Find where the given text appears and provide that cell's center as (X, Y) coordinate. 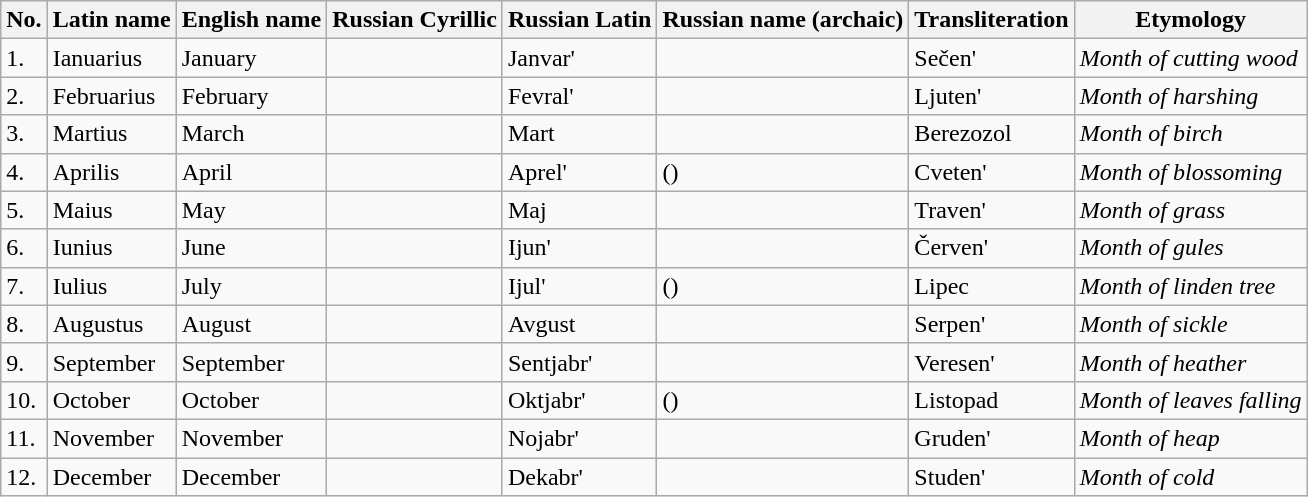
Fevral' (579, 96)
Martius (112, 134)
Ljuten' (992, 96)
Janvar' (579, 58)
Oktjabr' (579, 400)
March (251, 134)
February (251, 96)
Dekabr' (579, 477)
Maj (579, 210)
Cveten' (992, 172)
May (251, 210)
Traven' (992, 210)
4. (24, 172)
6. (24, 248)
Iunius (112, 248)
Aprilis (112, 172)
11. (24, 438)
Lipec (992, 286)
April (251, 172)
Februarius (112, 96)
Berezozol (992, 134)
Month of leaves falling (1190, 400)
10. (24, 400)
Month of cutting wood (1190, 58)
Listopad (992, 400)
Russian name (archaic) (783, 20)
Iulius (112, 286)
Month of cold (1190, 477)
Month of birch (1190, 134)
8. (24, 324)
Gruden' (992, 438)
5. (24, 210)
Latin name (112, 20)
Maius (112, 210)
Sentjabr' (579, 362)
Ijul' (579, 286)
Studen' (992, 477)
Ijun' (579, 248)
Month of sickle (1190, 324)
2. (24, 96)
Veresen' (992, 362)
June (251, 248)
Month of gules (1190, 248)
1. (24, 58)
12. (24, 477)
Etymology (1190, 20)
Month of blossoming (1190, 172)
August (251, 324)
Aprel' (579, 172)
Transliteration (992, 20)
Russian Latin (579, 20)
July (251, 286)
Month of linden tree (1190, 286)
Month of heap (1190, 438)
Mart (579, 134)
7. (24, 286)
9. (24, 362)
Červen' (992, 248)
Month of heather (1190, 362)
Serpen' (992, 324)
3. (24, 134)
Russian Cyrillic (415, 20)
Nojabr' (579, 438)
January (251, 58)
English name (251, 20)
Month of harshing (1190, 96)
Ianuarius (112, 58)
Sečen' (992, 58)
Avgust (579, 324)
Augustus (112, 324)
Month of grass (1190, 210)
No. (24, 20)
